Extract the [x, y] coordinate from the center of the cell holding the provided text.  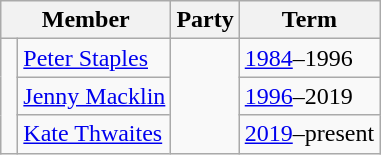
2019–present [309, 134]
Party [205, 20]
Member [86, 20]
1984–1996 [309, 58]
Kate Thwaites [94, 134]
Jenny Macklin [94, 96]
Term [309, 20]
1996–2019 [309, 96]
Peter Staples [94, 58]
